Return (x, y) of the center of cell containing provided text 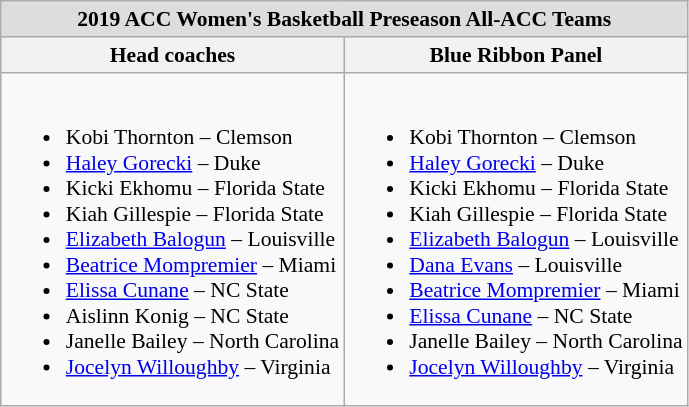
2019 ACC Women's Basketball Preseason All-ACC Teams (344, 19)
Head coaches (172, 55)
Blue Ribbon Panel (516, 55)
